Find where the given text appears and provide that cell's center as [X, Y] coordinate. 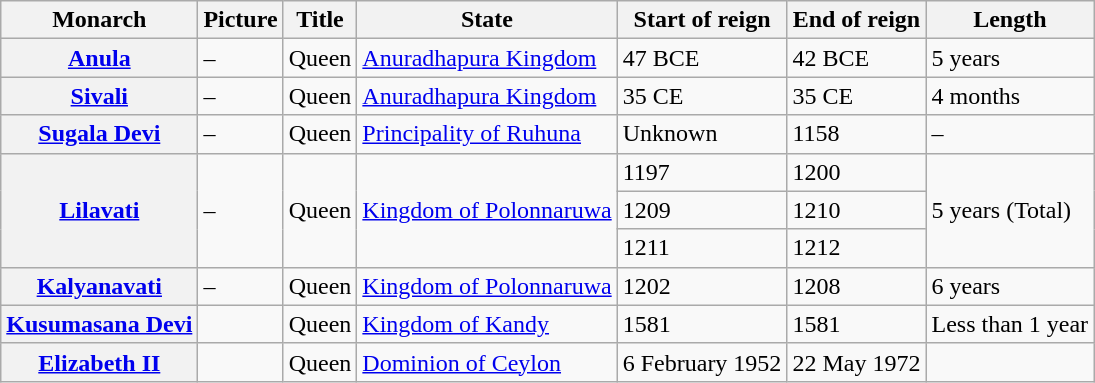
6 years [1010, 286]
1210 [856, 210]
Anula [100, 58]
Title [320, 20]
Picture [240, 20]
Less than 1 year [1010, 324]
Dominion of Ceylon [487, 362]
Length [1010, 20]
Kalyanavati [100, 286]
1202 [702, 286]
4 months [1010, 96]
1200 [856, 172]
Unknown [702, 134]
1211 [702, 248]
6 February 1952 [702, 362]
Sugala Devi [100, 134]
22 May 1972 [856, 362]
State [487, 20]
5 years (Total) [1010, 210]
42 BCE [856, 58]
47 BCE [702, 58]
Elizabeth II [100, 362]
5 years [1010, 58]
Monarch [100, 20]
Lilavati [100, 210]
Kingdom of Kandy [487, 324]
1212 [856, 248]
1197 [702, 172]
End of reign [856, 20]
1208 [856, 286]
1158 [856, 134]
1209 [702, 210]
Principality of Ruhuna [487, 134]
Sivali [100, 96]
Kusumasana Devi [100, 324]
Start of reign [702, 20]
